Output the (X, Y) coordinate of the center of the cell containing the given text.  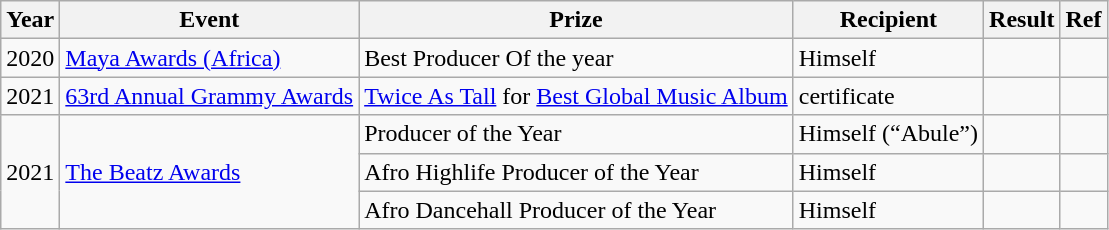
Afro Highlife Producer of the Year (576, 172)
Producer of the Year (576, 134)
Prize (576, 20)
Result (1022, 20)
Ref (1084, 20)
The Beatz Awards (210, 172)
Twice As Tall for Best Global Music Album (576, 96)
63rd Annual Grammy Awards (210, 96)
certificate (888, 96)
Recipient (888, 20)
Best Producer Of the year (576, 58)
Afro Dancehall Producer of the Year (576, 210)
Himself (“Abule”) (888, 134)
Maya Awards (Africa) (210, 58)
Year (30, 20)
Event (210, 20)
2020 (30, 58)
